For the text-containing cell, return its midpoint in [X, Y] coordinate format. 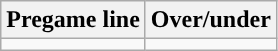
Over/under [210, 20]
Pregame line [74, 20]
